Provide the (x, y) coordinate of the cell's center where the given text is located.  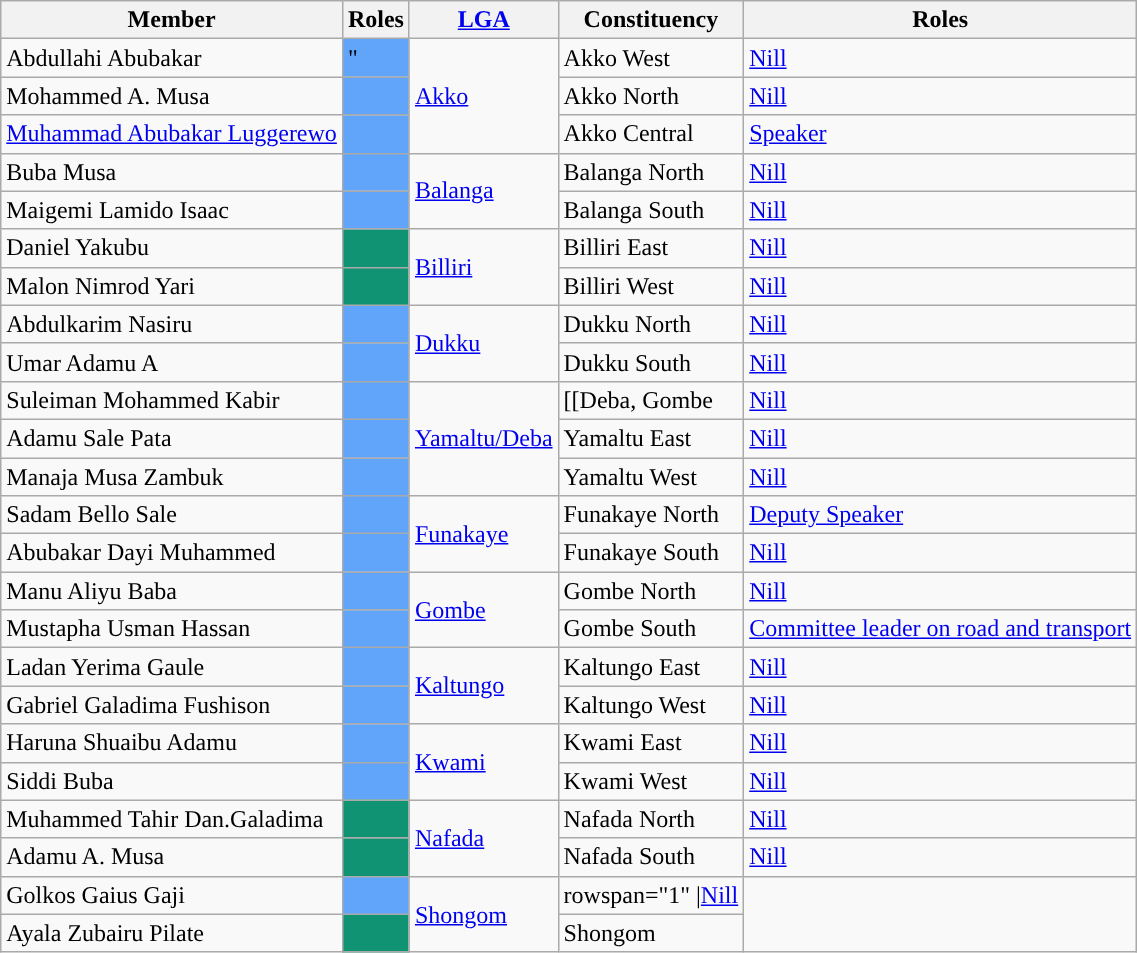
rowspan="1" |Nill (651, 895)
Kaltungo (484, 686)
Kaltungo West (651, 705)
Dukku North (651, 324)
Yamaltu West (651, 477)
Adamu Sale Pata (172, 438)
Muhammed Tahir Dan.Galadima (172, 819)
Balanga North (651, 172)
Balanga (484, 191)
Mohammed A. Musa (172, 96)
Daniel Yakubu (172, 248)
Manaja Musa Zambuk (172, 477)
Golkos Gaius Gaji (172, 895)
[[Deba, Gombe (651, 400)
Funakaye South (651, 553)
Gombe South (651, 629)
Funakaye North (651, 515)
Ayala Zubairu Pilate (172, 933)
Kwami (484, 762)
Committee leader on road and transport (940, 629)
Akko North (651, 96)
Abdulkarim Nasiru (172, 324)
Akko Central (651, 134)
Gombe (484, 610)
Kwami West (651, 781)
Member (172, 20)
Gabriel Galadima Fushison (172, 705)
Abdullahi Abubakar (172, 58)
Billiri East (651, 248)
Malon Nimrod Yari (172, 286)
Sadam Bello Sale (172, 515)
Abubakar Dayi Muhammed (172, 553)
Umar Adamu A (172, 362)
Kaltungo East (651, 667)
Nafada (484, 838)
Ladan Yerima Gaule (172, 667)
Gombe North (651, 591)
Manu Aliyu Baba (172, 591)
Balanga South (651, 210)
Kwami East (651, 743)
Deputy Speaker (940, 515)
Yamaltu East (651, 438)
Constituency (651, 20)
Nafada South (651, 857)
LGA (484, 20)
Akko (484, 96)
Maigemi Lamido Isaac (172, 210)
Muhammad Abubakar Luggerewo (172, 134)
Funakaye (484, 534)
Mustapha Usman Hassan (172, 629)
Billiri (484, 267)
" (376, 58)
Dukku South (651, 362)
Yamaltu/Deba (484, 438)
Speaker (940, 134)
Akko West (651, 58)
Haruna Shuaibu Adamu (172, 743)
Suleiman Mohammed Kabir (172, 400)
Dukku (484, 343)
Billiri West (651, 286)
Adamu A. Musa (172, 857)
Nafada North (651, 819)
Buba Musa (172, 172)
Siddi Buba (172, 781)
